Search for the cell housing the specified text and yield its (x, y) center coordinate. 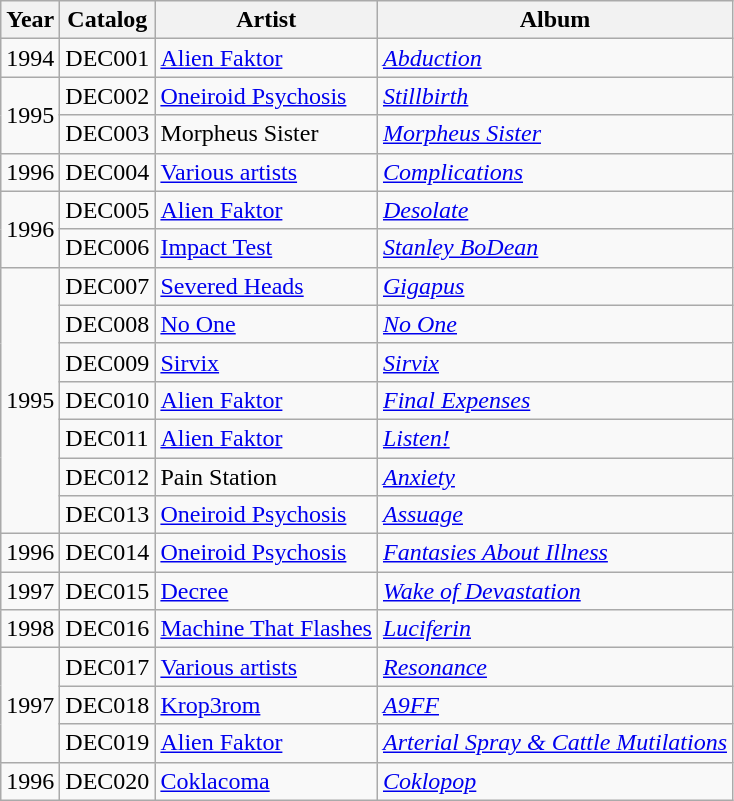
Abduction (554, 58)
Stanley BoDean (554, 248)
DEC002 (108, 96)
DEC020 (108, 781)
DEC001 (108, 58)
DEC017 (108, 667)
1998 (30, 629)
DEC009 (108, 362)
DEC011 (108, 438)
Resonance (554, 667)
DEC003 (108, 134)
Arterial Spray & Cattle Mutilations (554, 743)
Artist (266, 20)
Coklacoma (266, 781)
DEC007 (108, 286)
Luciferin (554, 629)
Album (554, 20)
Severed Heads (266, 286)
DEC015 (108, 591)
DEC004 (108, 172)
Pain Station (266, 477)
Impact Test (266, 248)
DEC016 (108, 629)
DEC006 (108, 248)
Stillbirth (554, 96)
Desolate (554, 210)
Catalog (108, 20)
DEC013 (108, 515)
Year (30, 20)
Complications (554, 172)
Listen! (554, 438)
DEC014 (108, 553)
Krop3rom (266, 705)
A9FF (554, 705)
Machine That Flashes (266, 629)
1994 (30, 58)
Fantasies About Illness (554, 553)
DEC005 (108, 210)
DEC008 (108, 324)
Assuage (554, 515)
Wake of Devastation (554, 591)
Final Expenses (554, 400)
DEC012 (108, 477)
DEC010 (108, 400)
Gigapus (554, 286)
Anxiety (554, 477)
Coklopop (554, 781)
Decree (266, 591)
DEC019 (108, 743)
DEC018 (108, 705)
